Return the [x, y] coordinate for the center point of the cell that contains the specified text.  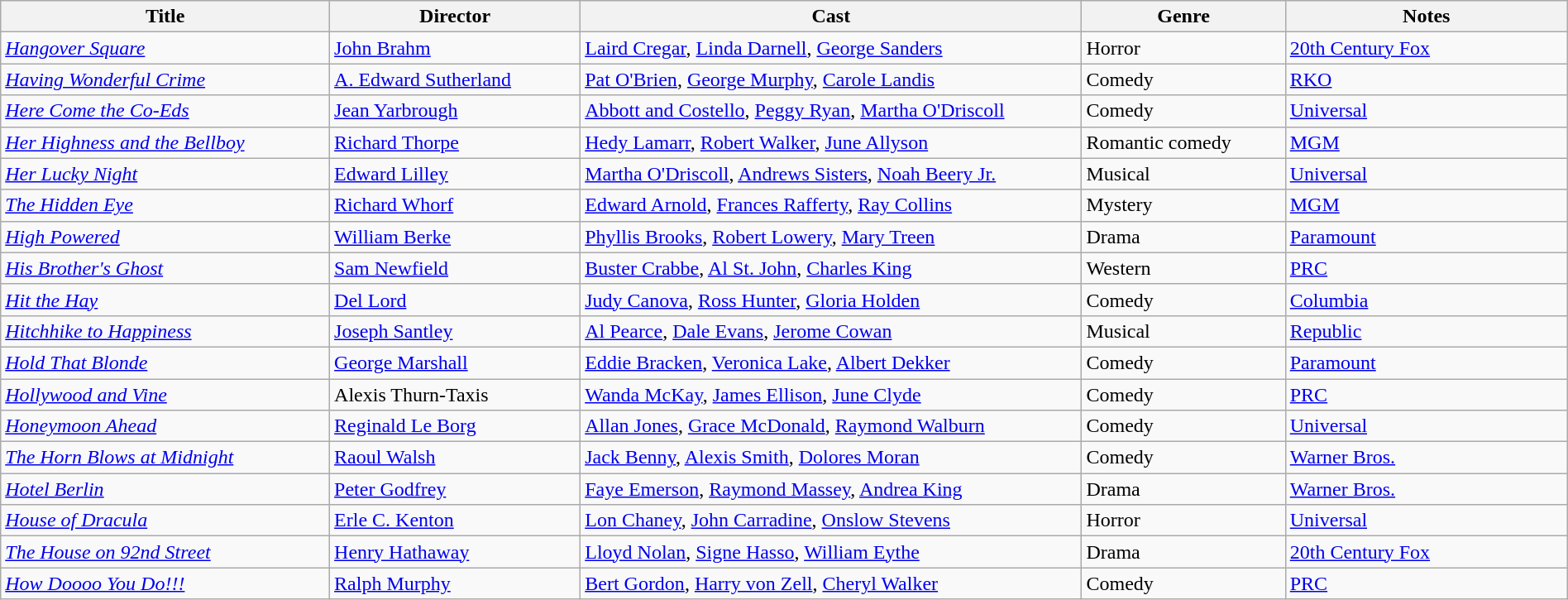
Title [165, 17]
High Powered [165, 237]
Richard Whorf [455, 205]
Erle C. Kenton [455, 521]
Eddie Bracken, Veronica Lake, Albert Dekker [831, 362]
Hedy Lamarr, Robert Walker, June Allyson [831, 142]
Genre [1183, 17]
Al Pearce, Dale Evans, Jerome Cowan [831, 331]
Ralph Murphy [455, 583]
Judy Canova, Ross Hunter, Gloria Holden [831, 300]
Lon Chaney, John Carradine, Onslow Stevens [831, 521]
Honeymoon Ahead [165, 426]
Romantic comedy [1183, 142]
House of Dracula [165, 521]
Hangover Square [165, 48]
Richard Thorpe [455, 142]
Republic [1426, 331]
The Hidden Eye [165, 205]
Mystery [1183, 205]
Martha O'Driscoll, Andrews Sisters, Noah Beery Jr. [831, 174]
Jack Benny, Alexis Smith, Dolores Moran [831, 458]
RKO [1426, 79]
Cast [831, 17]
Lloyd Nolan, Signe Hasso, William Eythe [831, 552]
Henry Hathaway [455, 552]
Wanda McKay, James Ellison, June Clyde [831, 395]
Hitchhike to Happiness [165, 331]
How Doooo You Do!!! [165, 583]
Laird Cregar, Linda Darnell, George Sanders [831, 48]
Peter Godfrey [455, 489]
Her Lucky Night [165, 174]
Del Lord [455, 300]
Hit the Hay [165, 300]
Phyllis Brooks, Robert Lowery, Mary Treen [831, 237]
Bert Gordon, Harry von Zell, Cheryl Walker [831, 583]
Edward Arnold, Frances Rafferty, Ray Collins [831, 205]
Edward Lilley [455, 174]
Abbott and Costello, Peggy Ryan, Martha O'Driscoll [831, 111]
Pat O'Brien, George Murphy, Carole Landis [831, 79]
A. Edward Sutherland [455, 79]
Raoul Walsh [455, 458]
Columbia [1426, 300]
George Marshall [455, 362]
Alexis Thurn-Taxis [455, 395]
Buster Crabbe, Al St. John, Charles King [831, 268]
Allan Jones, Grace McDonald, Raymond Walburn [831, 426]
Faye Emerson, Raymond Massey, Andrea King [831, 489]
Here Come the Co-Eds [165, 111]
William Berke [455, 237]
Having Wonderful Crime [165, 79]
Reginald Le Borg [455, 426]
Hollywood and Vine [165, 395]
Director [455, 17]
Hold That Blonde [165, 362]
John Brahm [455, 48]
Jean Yarbrough [455, 111]
Her Highness and the Bellboy [165, 142]
Hotel Berlin [165, 489]
Joseph Santley [455, 331]
The House on 92nd Street [165, 552]
Sam Newfield [455, 268]
Western [1183, 268]
Notes [1426, 17]
The Horn Blows at Midnight [165, 458]
His Brother's Ghost [165, 268]
